Pinpoint the cell where the given text exists, returning its [X, Y] midpoint coordinate. 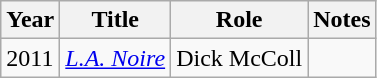
L.A. Noire [116, 58]
Notes [342, 20]
2011 [30, 58]
Title [116, 20]
Year [30, 20]
Role [240, 20]
Dick McColl [240, 58]
